Scan for the cell matching the given text and deliver its [X, Y] coordinate at center. 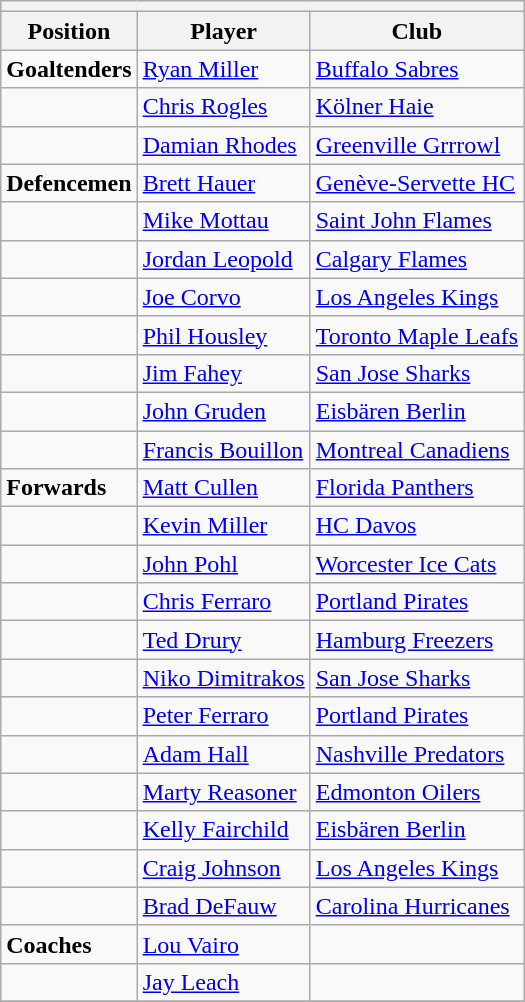
Montreal Canadiens [416, 449]
Peter Ferraro [224, 716]
Chris Ferraro [224, 602]
John Gruden [224, 411]
Jordan Leopold [224, 259]
Florida Panthers [416, 488]
Edmonton Oilers [416, 792]
Francis Bouillon [224, 449]
Adam Hall [224, 754]
Kölner Haie [416, 107]
Joe Corvo [224, 297]
Player [224, 31]
Club [416, 31]
Forwards [69, 488]
John Pohl [224, 564]
Lou Vairo [224, 944]
Coaches [69, 944]
Hamburg Freezers [416, 640]
Craig Johnson [224, 868]
Toronto Maple Leafs [416, 335]
Worcester Ice Cats [416, 564]
Jay Leach [224, 982]
Ted Drury [224, 640]
Buffalo Sabres [416, 69]
HC Davos [416, 526]
Kevin Miller [224, 526]
Damian Rhodes [224, 145]
Nashville Predators [416, 754]
Matt Cullen [224, 488]
Mike Mottau [224, 221]
Ryan Miller [224, 69]
Jim Fahey [224, 373]
Marty Reasoner [224, 792]
Brad DeFauw [224, 906]
Position [69, 31]
Phil Housley [224, 335]
Genève-Servette HC [416, 183]
Calgary Flames [416, 259]
Carolina Hurricanes [416, 906]
Brett Hauer [224, 183]
Goaltenders [69, 69]
Defencemen [69, 183]
Chris Rogles [224, 107]
Niko Dimitrakos [224, 678]
Saint John Flames [416, 221]
Kelly Fairchild [224, 830]
Greenville Grrrowl [416, 145]
